Capture the cell that displays the provided text and extract its (X, Y) central coordinate. 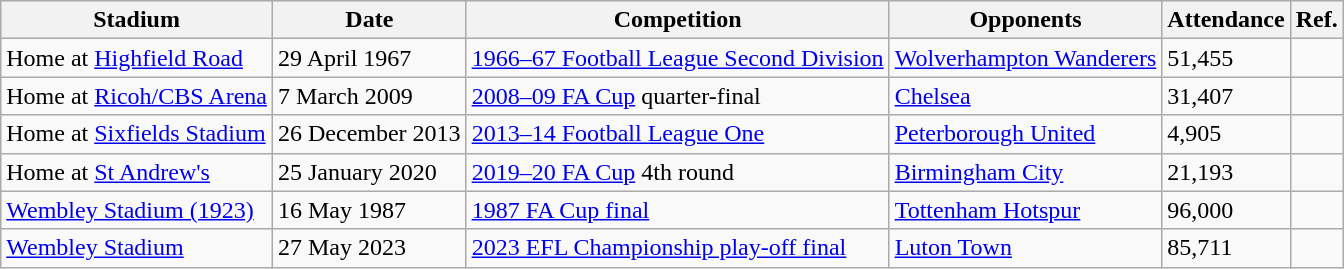
Wembley Stadium (137, 248)
51,455 (1226, 58)
85,711 (1226, 248)
Chelsea (1026, 96)
31,407 (1226, 96)
Date (369, 20)
Home at Highfield Road (137, 58)
Peterborough United (1026, 134)
Attendance (1226, 20)
27 May 2023 (369, 248)
21,193 (1226, 172)
Luton Town (1026, 248)
Opponents (1026, 20)
Wolverhampton Wanderers (1026, 58)
Home at St Andrew's (137, 172)
Competition (678, 20)
96,000 (1226, 210)
25 January 2020 (369, 172)
Wembley Stadium (1923) (137, 210)
29 April 1967 (369, 58)
Home at Sixfields Stadium (137, 134)
2019–20 FA Cup 4th round (678, 172)
Home at Ricoh/CBS Arena (137, 96)
2008–09 FA Cup quarter-final (678, 96)
Birmingham City (1026, 172)
1987 FA Cup final (678, 210)
26 December 2013 (369, 134)
2023 EFL Championship play-off final (678, 248)
1966–67 Football League Second Division (678, 58)
Tottenham Hotspur (1026, 210)
2013–14 Football League One (678, 134)
Ref. (1316, 20)
7 March 2009 (369, 96)
16 May 1987 (369, 210)
Stadium (137, 20)
4,905 (1226, 134)
